Determine the [x, y] coordinate at the center of the cell enclosing the given text.  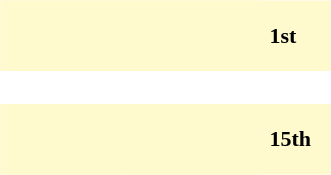
1st [296, 35]
15th [296, 139]
